Return the (X, Y) coordinate for the center point of the cell that contains the specified text.  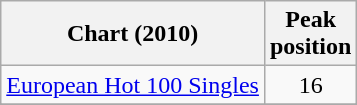
European Hot 100 Singles (133, 85)
Chart (2010) (133, 34)
16 (310, 85)
Peakposition (310, 34)
